Detect which cell encompasses the target text, then output its (X, Y) center coordinate. 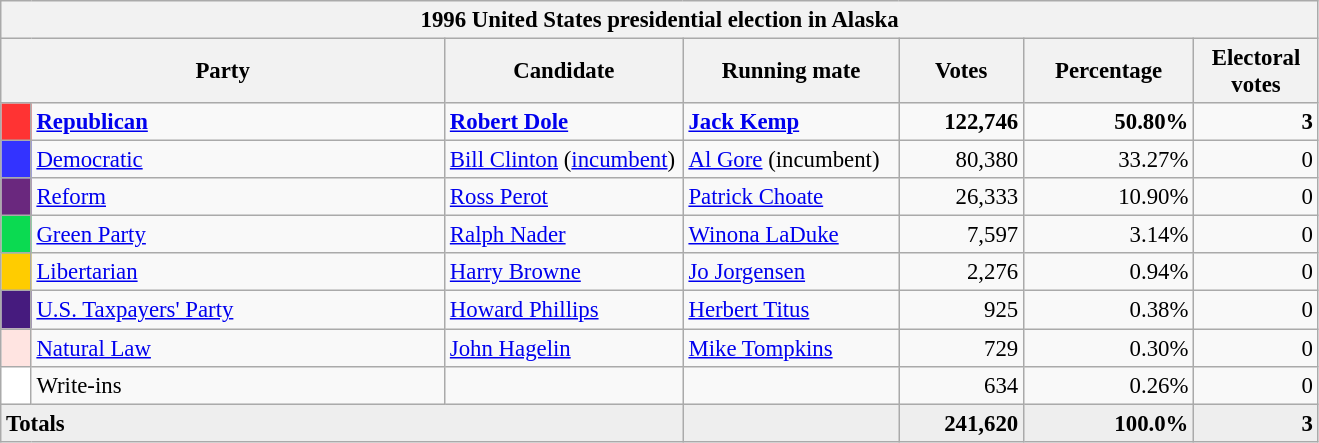
33.27% (1109, 160)
50.80% (1109, 122)
Ross Perot (564, 197)
Ralph Nader (564, 235)
634 (962, 385)
Green Party (238, 235)
1996 United States presidential election in Alaska (660, 20)
Winona LaDuke (791, 235)
Robert Dole (564, 122)
Jack Kemp (791, 122)
7,597 (962, 235)
Harry Browne (564, 273)
Howard Phillips (564, 310)
100.0% (1109, 423)
Running mate (791, 72)
241,620 (962, 423)
Jo Jorgensen (791, 273)
80,380 (962, 160)
729 (962, 348)
3.14% (1109, 235)
Libertarian (238, 273)
Totals (342, 423)
Percentage (1109, 72)
Herbert Titus (791, 310)
26,333 (962, 197)
Candidate (564, 72)
Mike Tompkins (791, 348)
Electoral votes (1256, 72)
Natural Law (238, 348)
925 (962, 310)
0.38% (1109, 310)
Votes (962, 72)
0.26% (1109, 385)
U.S. Taxpayers' Party (238, 310)
Party (223, 72)
122,746 (962, 122)
Al Gore (incumbent) (791, 160)
John Hagelin (564, 348)
Reform (238, 197)
Republican (238, 122)
0.94% (1109, 273)
0.30% (1109, 348)
10.90% (1109, 197)
Write-ins (238, 385)
Patrick Choate (791, 197)
Bill Clinton (incumbent) (564, 160)
2,276 (962, 273)
Democratic (238, 160)
